Return (x, y) of the center of cell containing provided text 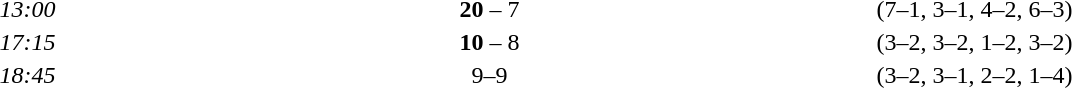
10 – 8 (490, 42)
